For the text-containing cell, return its midpoint in (x, y) coordinate format. 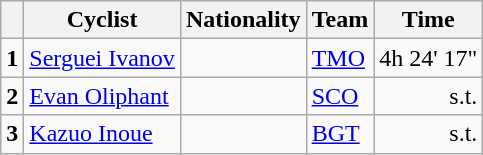
Nationality (243, 20)
Kazuo Inoue (102, 134)
SCO (340, 96)
TMO (340, 58)
Team (340, 20)
1 (12, 58)
Evan Oliphant (102, 96)
Cyclist (102, 20)
4h 24' 17" (428, 58)
Time (428, 20)
2 (12, 96)
BGT (340, 134)
3 (12, 134)
Serguei Ivanov (102, 58)
